Scan for the cell matching the given text and deliver its [X, Y] coordinate at center. 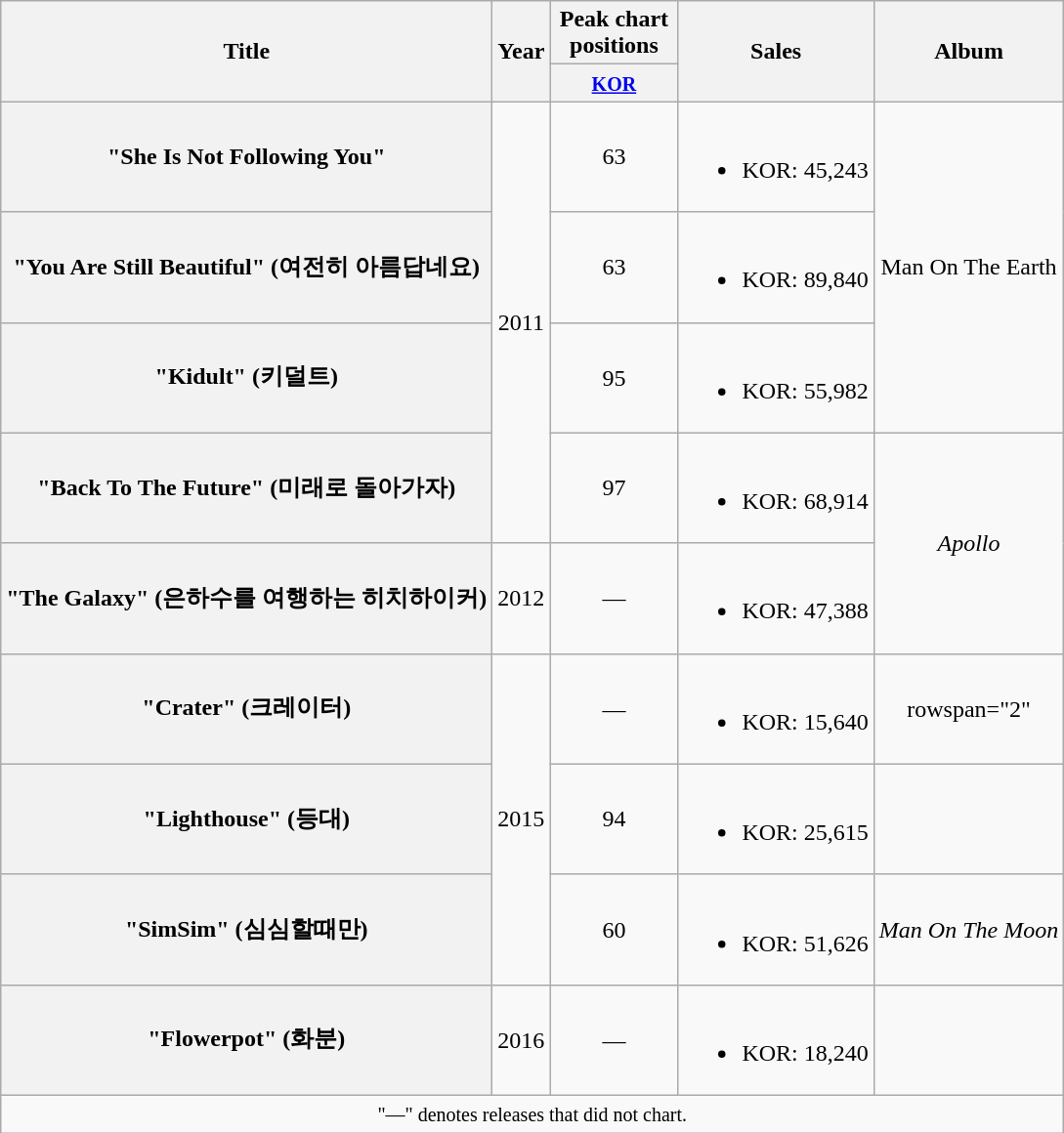
KOR: 51,626 [776, 930]
"Flowerpot" (화분) [246, 1039]
KOR: 55,982 [776, 377]
KOR: 25,615 [776, 818]
KOR [614, 83]
Year [522, 51]
94 [614, 818]
KOR: 47,388 [776, 598]
Man On The Earth [968, 268]
"Back To The Future" (미래로 돌아가자) [246, 488]
2015 [522, 818]
2011 [522, 322]
97 [614, 488]
KOR: 89,840 [776, 268]
KOR: 68,914 [776, 488]
"Lighthouse" (등대) [246, 818]
2016 [522, 1039]
Sales [776, 51]
KOR: 15,640 [776, 709]
"She Is Not Following You" [246, 156]
"The Galaxy" (은하수를 여행하는 히치하이커) [246, 598]
KOR: 45,243 [776, 156]
95 [614, 377]
KOR: 18,240 [776, 1039]
60 [614, 930]
"—" denotes releases that did not chart. [532, 1113]
"SimSim" (심심할때만) [246, 930]
Album [968, 51]
"Kidult" (키덜트) [246, 377]
Man On The Moon [968, 930]
rowspan="2" [968, 709]
"You Are Still Beautiful" (여전히 아름답네요) [246, 268]
Peak chart positions [614, 33]
Apollo [968, 543]
2012 [522, 598]
Title [246, 51]
"Crater" (크레이터) [246, 709]
